Find where the given text appears and provide that cell's center as (x, y) coordinate. 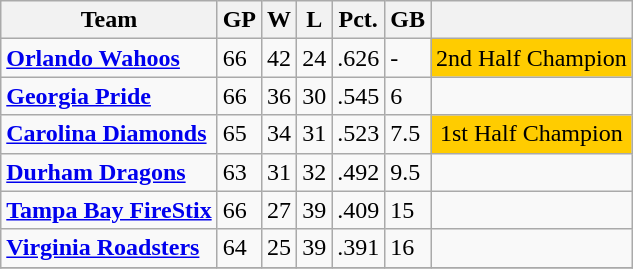
Team (109, 20)
W (280, 20)
L (314, 20)
16 (408, 248)
GP (239, 20)
1st Half Champion (531, 134)
64 (239, 248)
15 (408, 210)
GB (408, 20)
42 (280, 58)
36 (280, 96)
.492 (358, 172)
63 (239, 172)
Georgia Pride (109, 96)
27 (280, 210)
65 (239, 134)
2nd Half Champion (531, 58)
24 (314, 58)
Durham Dragons (109, 172)
- (408, 58)
.391 (358, 248)
30 (314, 96)
34 (280, 134)
Carolina Diamonds (109, 134)
32 (314, 172)
Pct. (358, 20)
.523 (358, 134)
6 (408, 96)
25 (280, 248)
.545 (358, 96)
Orlando Wahoos (109, 58)
Virginia Roadsters (109, 248)
9.5 (408, 172)
.626 (358, 58)
.409 (358, 210)
Tampa Bay FireStix (109, 210)
7.5 (408, 134)
